Capture the cell that displays the provided text and extract its (x, y) central coordinate. 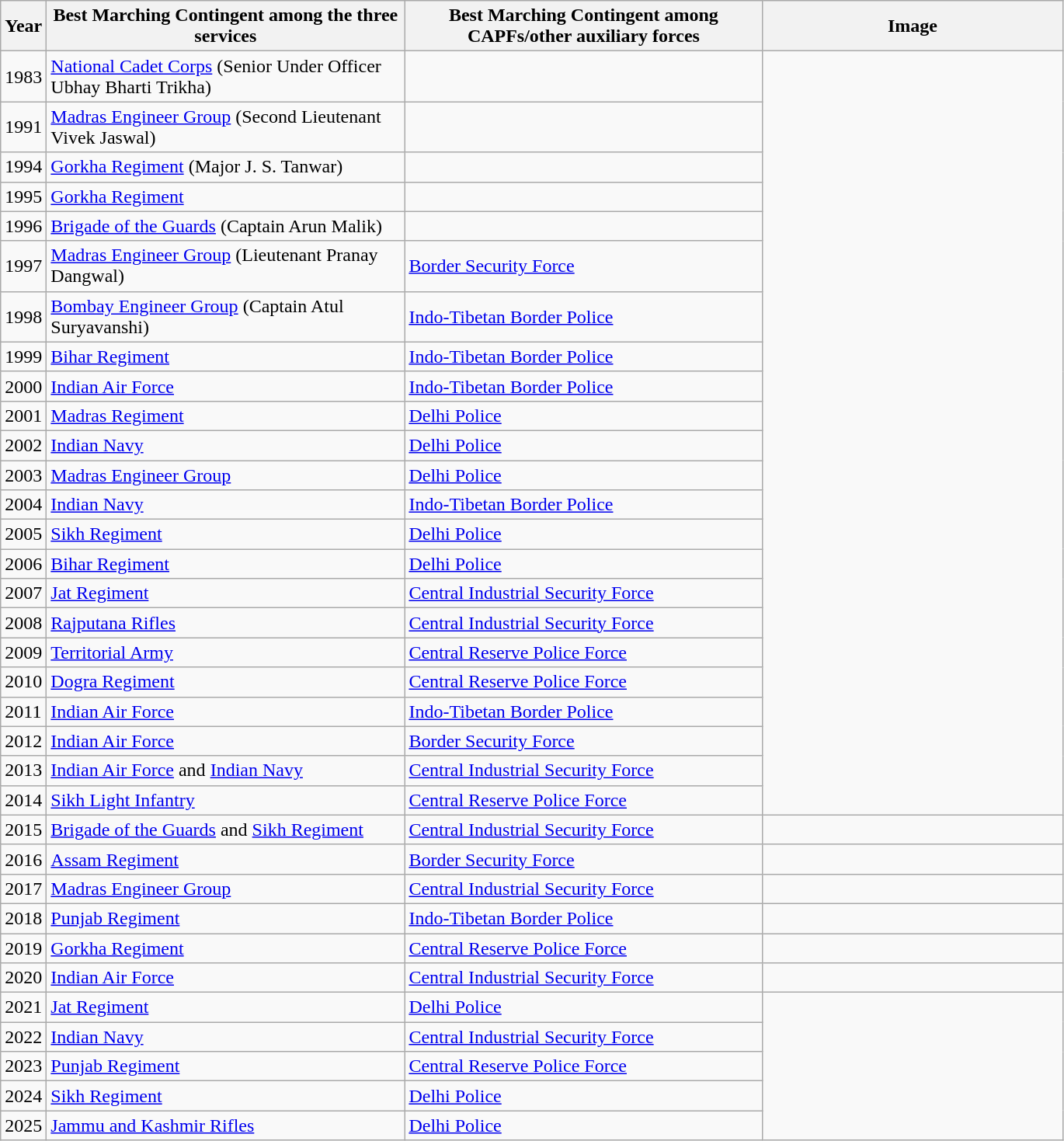
2017 (23, 889)
1991 (23, 127)
Brigade of the Guards (Captain Arun Malik) (225, 226)
2010 (23, 682)
2025 (23, 1125)
2003 (23, 475)
2022 (23, 1037)
Madras Regiment (225, 416)
2006 (23, 564)
2020 (23, 978)
2014 (23, 800)
1983 (23, 76)
Rajputana Rifles (225, 623)
Image (913, 26)
Gorkha Regiment (Major J. S. Tanwar) (225, 167)
Bombay Engineer Group (Captain Atul Suryavanshi) (225, 317)
2021 (23, 1007)
2004 (23, 505)
2023 (23, 1066)
2015 (23, 830)
2016 (23, 859)
2018 (23, 918)
2002 (23, 445)
2007 (23, 593)
National Cadet Corps (Senior Under Officer Ubhay Bharti Trikha) (225, 76)
1995 (23, 197)
2008 (23, 623)
1994 (23, 167)
Sikh Light Infantry (225, 800)
1997 (23, 266)
Dogra Regiment (225, 682)
Madras Engineer Group (Second Lieutenant Vivek Jaswal) (225, 127)
Indian Air Force and Indian Navy (225, 771)
2012 (23, 741)
1996 (23, 226)
Year (23, 26)
1998 (23, 317)
2009 (23, 652)
Jammu and Kashmir Rifles (225, 1125)
2005 (23, 534)
Best Marching Contingent among the three services (225, 26)
Best Marching Contingent among CAPFs/other auxiliary forces (584, 26)
Brigade of the Guards and Sikh Regiment (225, 830)
Assam Regiment (225, 859)
2019 (23, 948)
2024 (23, 1096)
2013 (23, 771)
2001 (23, 416)
2000 (23, 386)
Territorial Army (225, 652)
Madras Engineer Group (Lieutenant Pranay Dangwal) (225, 266)
2011 (23, 711)
1999 (23, 357)
